Search for the cell housing the specified text and yield its [x, y] center coordinate. 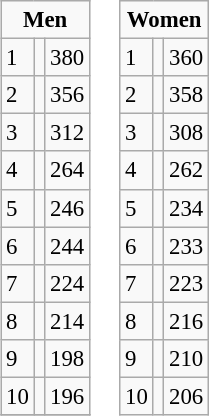
246 [68, 208]
234 [186, 208]
308 [186, 133]
223 [186, 283]
224 [68, 283]
380 [68, 58]
244 [68, 246]
356 [68, 95]
206 [186, 396]
358 [186, 95]
214 [68, 321]
216 [186, 321]
Men [46, 20]
198 [68, 358]
312 [68, 133]
210 [186, 358]
Women [164, 20]
233 [186, 246]
196 [68, 396]
262 [186, 170]
360 [186, 58]
264 [68, 170]
